Capture the cell that displays the provided text and extract its [x, y] central coordinate. 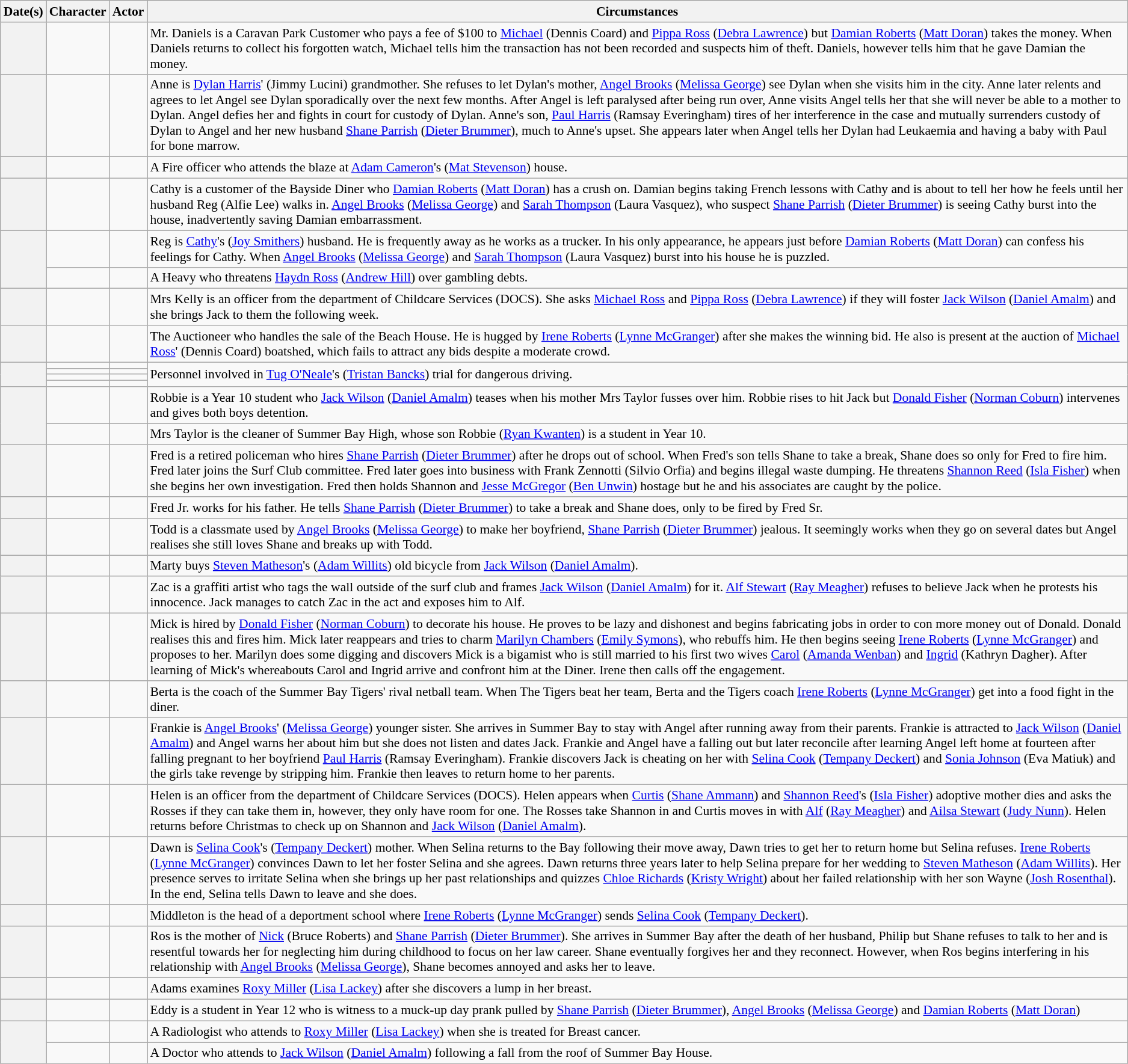
Circumstances [636, 11]
A Fire officer who attends the blaze at Adam Cameron's (Mat Stevenson) house. [636, 168]
Fred Jr. works for his father. He tells Shane Parrish (Dieter Brummer) to take a break and Shane does, only to be fired by Fred Sr. [636, 508]
Mrs Taylor is the cleaner of Summer Bay High, whose son Robbie (Ryan Kwanten) is a student in Year 10. [636, 434]
Actor [129, 11]
Character [78, 11]
Marty buys Steven Matheson's (Adam Willits) old bicycle from Jack Wilson (Daniel Amalm). [636, 566]
Date(s) [23, 11]
Personnel involved in Tug O'Neale's (Tristan Bancks) trial for dangerous driving. [636, 374]
Adams examines Roxy Miller (Lisa Lackey) after she discovers a lump in her breast. [636, 989]
A Radiologist who attends to Roxy Miller (Lisa Lackey) when she is treated for Breast cancer. [636, 1032]
A Heavy who threatens Haydn Ross (Andrew Hill) over gambling debts. [636, 278]
A Doctor who attends to Jack Wilson (Daniel Amalm) following a fall from the roof of Summer Bay House. [636, 1053]
Middleton is the head of a deportment school where Irene Roberts (Lynne McGranger) sends Selina Cook (Tempany Deckert). [636, 915]
